Return the [x, y] coordinate for the center point of the cell that contains the specified text.  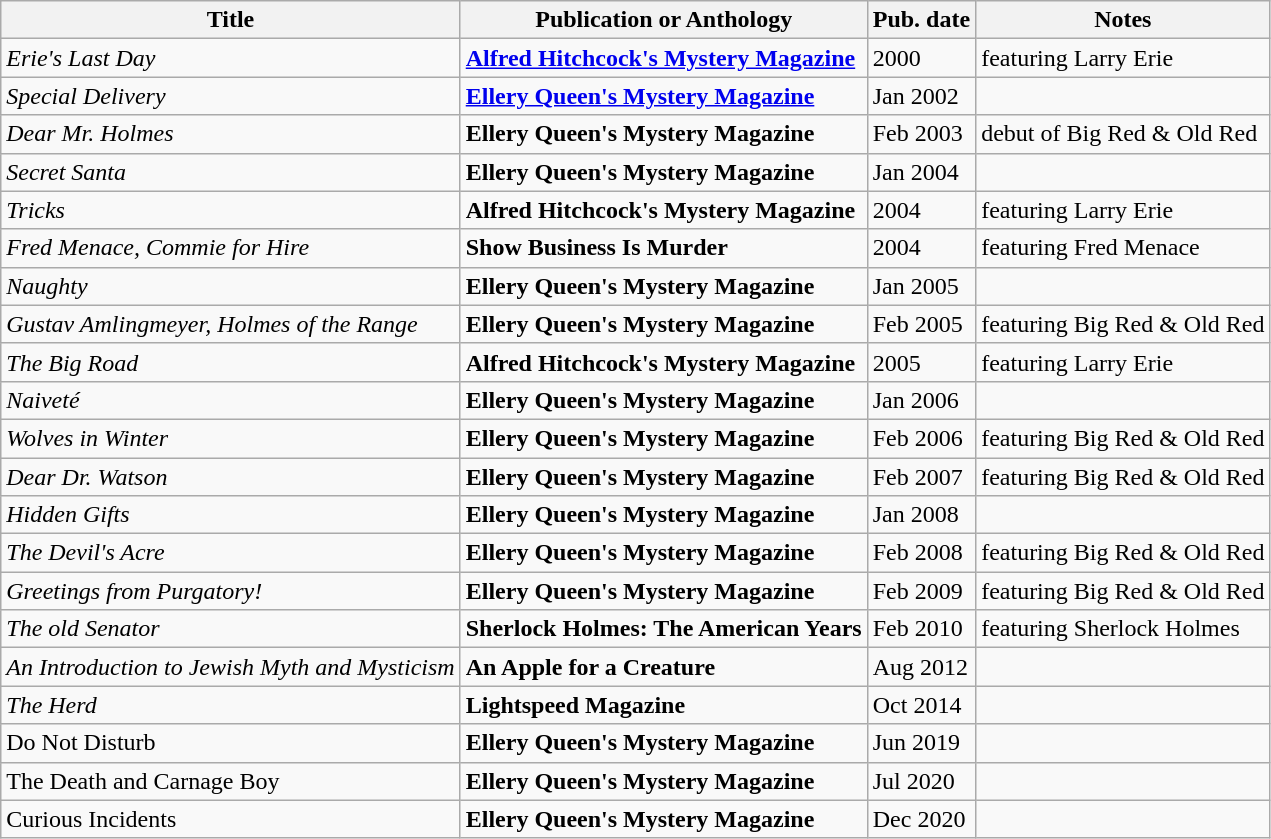
Dear Dr. Watson [230, 477]
An Introduction to Jewish Myth and Mysticism [230, 667]
Feb 2006 [921, 438]
Secret Santa [230, 172]
Feb 2008 [921, 553]
Jan 2008 [921, 515]
Fred Menace, Commie for Hire [230, 248]
debut of Big Red & Old Red [1123, 134]
The Devil's Acre [230, 553]
Aug 2012 [921, 667]
Sherlock Holmes: The American Years [664, 629]
Feb 2007 [921, 477]
Curious Incidents [230, 819]
Naughty [230, 286]
Jan 2006 [921, 400]
Naiveté [230, 400]
Oct 2014 [921, 705]
Wolves in Winter [230, 438]
Pub. date [921, 20]
The Death and Carnage Boy [230, 781]
featuring Fred Menace [1123, 248]
An Apple for a Creature [664, 667]
Special Delivery [230, 96]
Do Not Disturb [230, 743]
Title [230, 20]
Lightspeed Magazine [664, 705]
Jan 2005 [921, 286]
Publication or Anthology [664, 20]
Greetings from Purgatory! [230, 591]
Feb 2005 [921, 324]
Jul 2020 [921, 781]
Jan 2002 [921, 96]
The Big Road [230, 362]
featuring Sherlock Holmes [1123, 629]
Dear Mr. Holmes [230, 134]
Feb 2009 [921, 591]
2005 [921, 362]
Hidden Gifts [230, 515]
Dec 2020 [921, 819]
Feb 2010 [921, 629]
Notes [1123, 20]
Gustav Amlingmeyer, Holmes of the Range [230, 324]
Show Business Is Murder [664, 248]
Feb 2003 [921, 134]
Jan 2004 [921, 172]
The old Senator [230, 629]
Jun 2019 [921, 743]
Tricks [230, 210]
The Herd [230, 705]
Erie's Last Day [230, 58]
2000 [921, 58]
